Capture the cell that displays the provided text and extract its [X, Y] central coordinate. 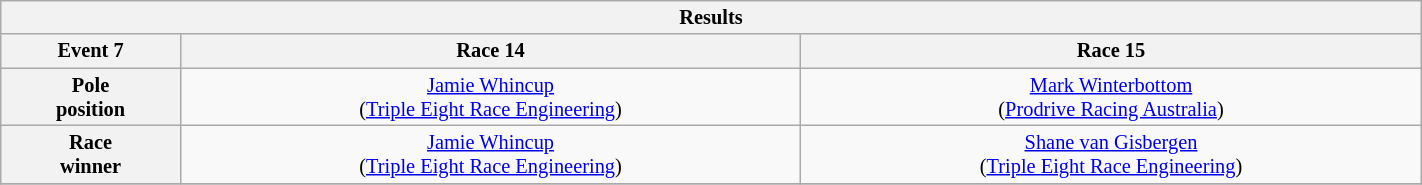
Event 7 [91, 51]
Race 15 [1111, 51]
Shane van Gisbergen(Triple Eight Race Engineering) [1111, 154]
Poleposition [91, 97]
Mark Winterbottom(Prodrive Racing Australia) [1111, 97]
Results [711, 17]
Racewinner [91, 154]
Race 14 [490, 51]
